Provide the [x, y] coordinate of the cell's center where the given text is located.  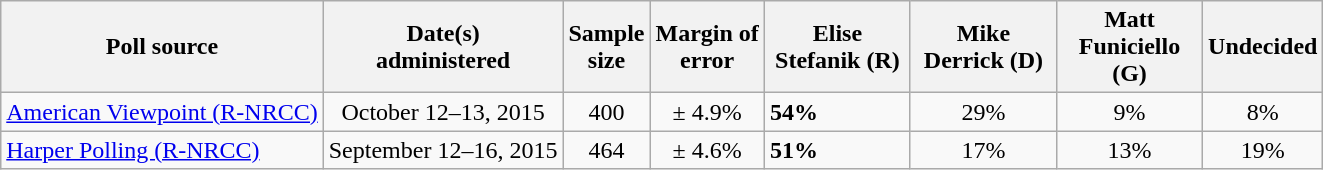
Date(s)administered [443, 47]
Samplesize [606, 47]
51% [837, 150]
American Viewpoint (R-NRCC) [162, 112]
Poll source [162, 47]
464 [606, 150]
± 4.6% [707, 150]
19% [1263, 150]
September 12–16, 2015 [443, 150]
Undecided [1263, 47]
29% [983, 112]
± 4.9% [707, 112]
9% [1129, 112]
13% [1129, 150]
MikeDerrick (D) [983, 47]
October 12–13, 2015 [443, 112]
8% [1263, 112]
EliseStefanik (R) [837, 47]
MattFuniciello (G) [1129, 47]
400 [606, 112]
Harper Polling (R-NRCC) [162, 150]
17% [983, 150]
Margin oferror [707, 47]
54% [837, 112]
